Find where the given text appears and provide that cell's center as [X, Y] coordinate. 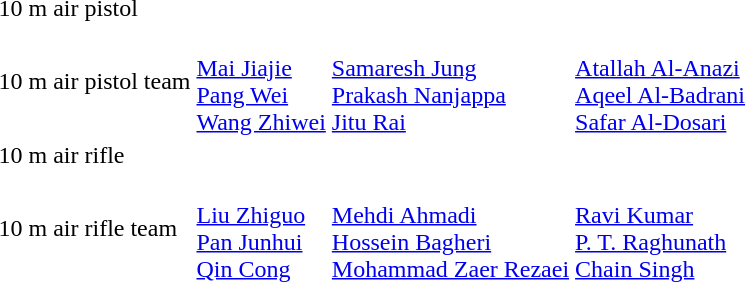
Samaresh JungPrakash NanjappaJitu Rai [450, 82]
Mai JiajiePang WeiWang Zhiwei [261, 82]
